Search for the cell housing the specified text and yield its [x, y] center coordinate. 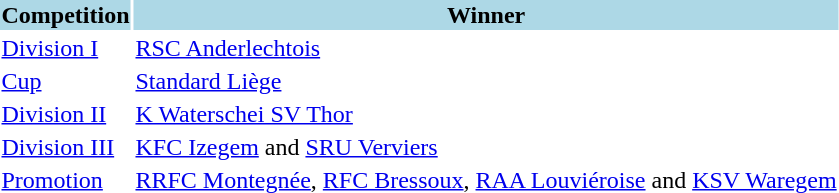
RSC Anderlechtois [486, 48]
KFC Izegem and SRU Verviers [486, 147]
Division I [66, 48]
Cup [66, 81]
Division II [66, 114]
Winner [486, 15]
Standard Liège [486, 81]
K Waterschei SV Thor [486, 114]
Division III [66, 147]
Competition [66, 15]
